Determine the [x, y] coordinate at the center of the cell enclosing the given text.  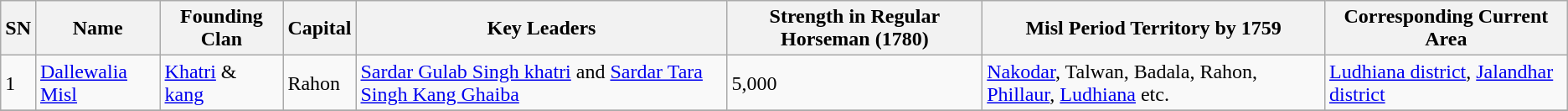
Khatri &kang [221, 82]
Corresponding Current Area [1446, 29]
Key Leaders [541, 29]
Sardar Gulab Singh khatri and Sardar Tara Singh Kang Ghaiba [541, 82]
Ludhiana district, Jalandhar district [1446, 82]
Strength in Regular Horseman (1780) [854, 29]
SN [18, 29]
Misl Period Territory by 1759 [1154, 29]
Nakodar, Talwan, Badala, Rahon, Phillaur, Ludhiana etc. [1154, 82]
Rahon [320, 82]
5,000 [854, 82]
Capital [320, 29]
Founding Clan [221, 29]
Name [97, 29]
1 [18, 82]
Dallewalia Misl [97, 82]
